Capture the cell that displays the provided text and extract its [x, y] central coordinate. 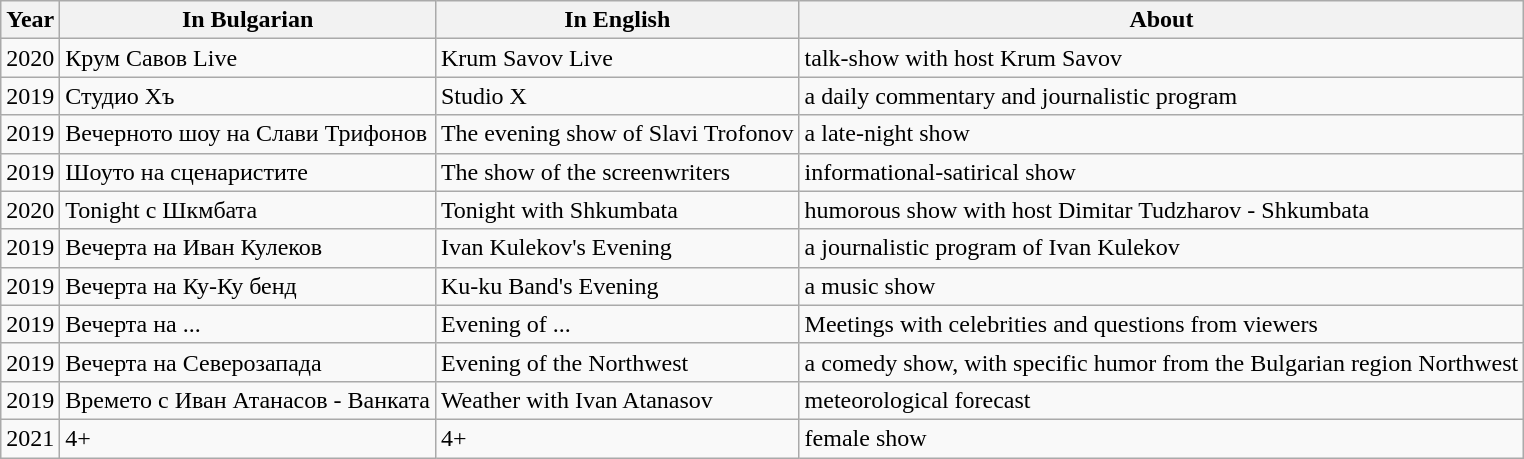
Weather with Ivan Atanasov [617, 400]
Studio X [617, 96]
Tonight with Shkumbata [617, 210]
a late-night show [1162, 134]
Шоуто на сценаристите [248, 172]
Вечерта на Иван Кулеков [248, 248]
Tonight с Шкмбата [248, 210]
a daily commentary and journalistic program [1162, 96]
Вечерта на Ку-Ку бенд [248, 286]
In Bulgarian [248, 20]
talk-show with host Krum Savov [1162, 58]
Evening of ... [617, 324]
In English [617, 20]
Year [30, 20]
The show of the screenwriters [617, 172]
informational-satirical show [1162, 172]
meteorological forecast [1162, 400]
Времето с Иван Атанасов - Ванката [248, 400]
Krum Savov Live [617, 58]
Крум Савов Live [248, 58]
Вечерта на Северозапада [248, 362]
Ku-ku Band's Evening [617, 286]
a journalistic program of Ivan Kulekov [1162, 248]
About [1162, 20]
2021 [30, 438]
a music show [1162, 286]
Вечерното шоу на Слави Трифонов [248, 134]
Evening of the Northwest [617, 362]
Ivan Kulekov's Evening [617, 248]
a comedy show, with specific humor from the Bulgarian region Northwest [1162, 362]
Студио Хъ [248, 96]
Вечерта на ... [248, 324]
The evening show of Slavi Trofonov [617, 134]
female show [1162, 438]
Meetings with celebrities and questions from viewers [1162, 324]
humorous show with host Dimitar Tudzharov - Shkumbata [1162, 210]
